Capture the cell that displays the provided text and extract its [X, Y] central coordinate. 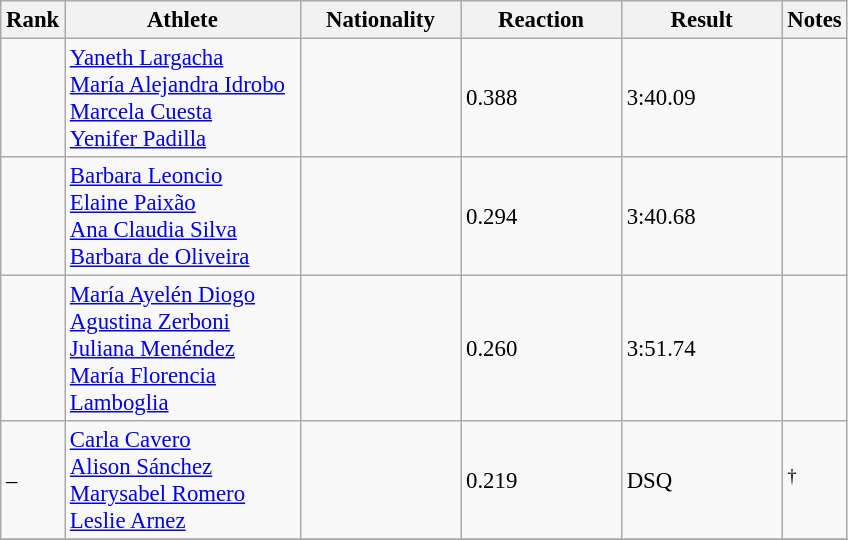
Notes [814, 20]
Reaction [542, 20]
3:40.68 [702, 216]
Yaneth LargachaMaría Alejandra IdroboMarcela CuestaYenifer Padilla [183, 98]
3:40.09 [702, 98]
3:51.74 [702, 349]
0.388 [542, 98]
0.219 [542, 480]
Barbara LeoncioElaine PaixãoAna Claudia SilvaBarbara de Oliveira [183, 216]
Rank [33, 20]
0.260 [542, 349]
† [814, 480]
DSQ [702, 480]
Carla CaveroAlison SánchezMarysabel RomeroLeslie Arnez [183, 480]
– [33, 480]
María Ayelén DiogoAgustina ZerboniJuliana MenéndezMaría Florencia Lamboglia [183, 349]
Result [702, 20]
0.294 [542, 216]
Athlete [183, 20]
Nationality [380, 20]
